Search for the cell housing the specified text and yield its [X, Y] center coordinate. 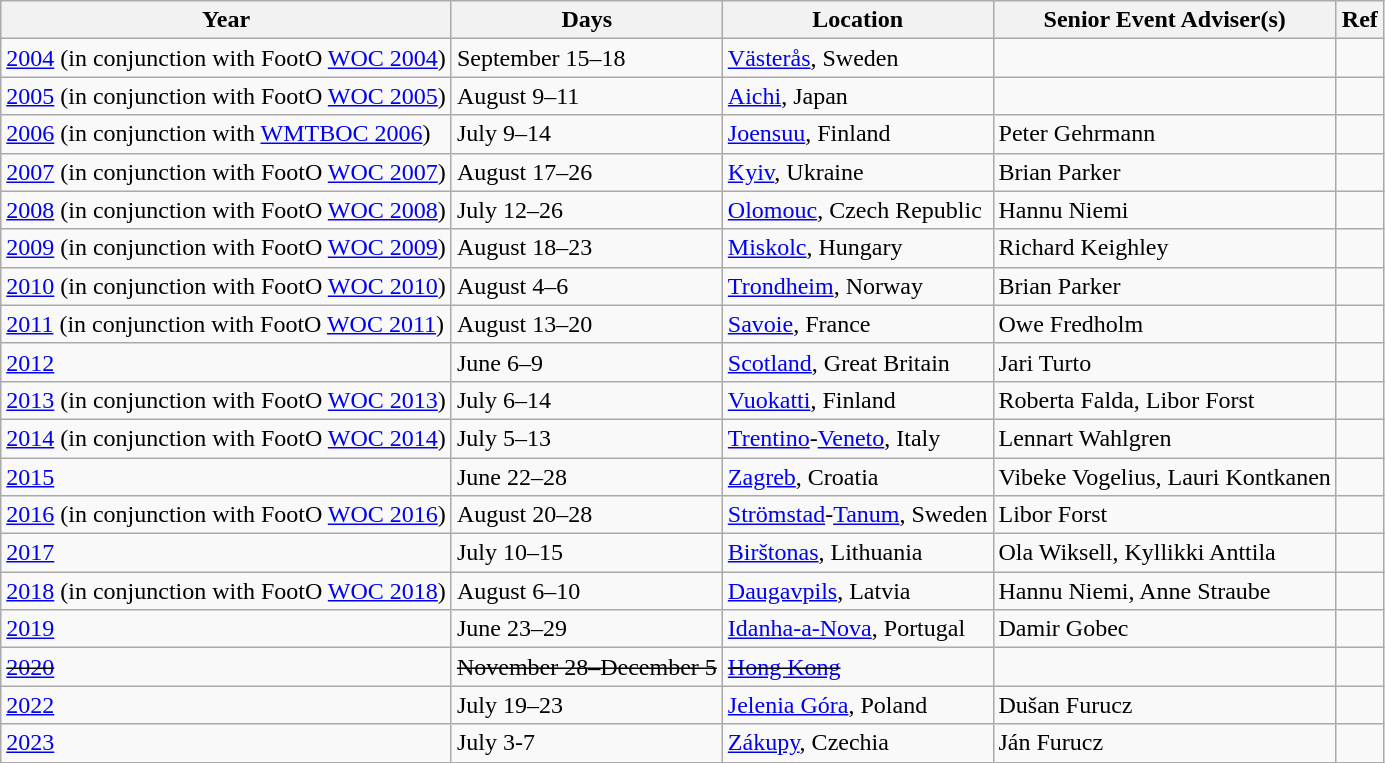
August 6–10 [586, 591]
2004 (in conjunction with FootO WOC 2004) [226, 58]
2008 (in conjunction with FootO WOC 2008) [226, 210]
Ján Furucz [1164, 743]
Hannu Niemi, Anne Straube [1164, 591]
Scotland, Great Britain [858, 362]
Hannu Niemi [1164, 210]
2007 (in conjunction with FootO WOC 2007) [226, 172]
August 18–23 [586, 248]
Trondheim, Norway [858, 286]
July 5–13 [586, 438]
Aichi, Japan [858, 96]
Days [586, 20]
Savoie, France [858, 324]
2006 (in conjunction with WMTBOC 2006) [226, 134]
2019 [226, 629]
2015 [226, 477]
Idanha-a-Nova, Portugal [858, 629]
2011 (in conjunction with FootO WOC 2011) [226, 324]
Vuokatti, Finland [858, 400]
2009 (in conjunction with FootO WOC 2009) [226, 248]
Roberta Falda, Libor Forst [1164, 400]
Ref [1360, 20]
Lennart Wahlgren [1164, 438]
June 23–29 [586, 629]
Richard Keighley [1164, 248]
August 9–11 [586, 96]
July 3-7 [586, 743]
2012 [226, 362]
July 10–15 [586, 553]
June 22–28 [586, 477]
Kyiv, Ukraine [858, 172]
2020 [226, 667]
August 13–20 [586, 324]
Jari Turto [1164, 362]
2016 (in conjunction with FootO WOC 2016) [226, 515]
Libor Forst [1164, 515]
2005 (in conjunction with FootO WOC 2005) [226, 96]
2023 [226, 743]
Trentino-Veneto, Italy [858, 438]
Strömstad-Tanum, Sweden [858, 515]
Zagreb, Croatia [858, 477]
Olomouc, Czech Republic [858, 210]
Ola Wiksell, Kyllikki Anttila [1164, 553]
Damir Gobec [1164, 629]
Vibeke Vogelius, Lauri Kontkanen [1164, 477]
2022 [226, 705]
September 15–18 [586, 58]
Owe Fredholm [1164, 324]
2014 (in conjunction with FootO WOC 2014) [226, 438]
Miskolc, Hungary [858, 248]
Dušan Furucz [1164, 705]
July 6–14 [586, 400]
2013 (in conjunction with FootO WOC 2013) [226, 400]
August 17–26 [586, 172]
Jelenia Góra, Poland [858, 705]
Daugavpils, Latvia [858, 591]
2017 [226, 553]
Location [858, 20]
2018 (in conjunction with FootO WOC 2018) [226, 591]
Joensuu, Finland [858, 134]
July 9–14 [586, 134]
June 6–9 [586, 362]
Västerås, Sweden [858, 58]
Senior Event Adviser(s) [1164, 20]
2010 (in conjunction with FootO WOC 2010) [226, 286]
Birštonas, Lithuania [858, 553]
Zákupy, Czechia [858, 743]
November 28–December 5 [586, 667]
August 20–28 [586, 515]
July 19–23 [586, 705]
July 12–26 [586, 210]
August 4–6 [586, 286]
Peter Gehrmann [1164, 134]
Year [226, 20]
Hong Kong [858, 667]
